Return the [X, Y] coordinate for the center point of the cell that contains the specified text.  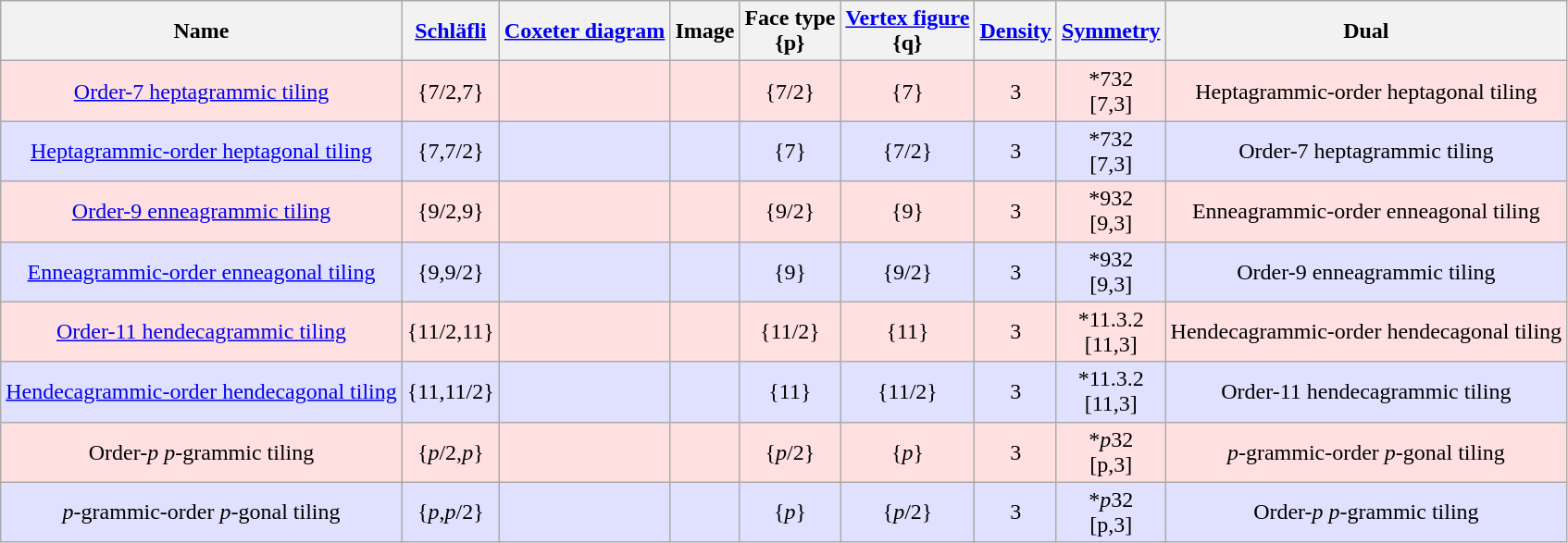
{9/2,9} [450, 211]
{11/2,11} [450, 331]
{11,11/2} [450, 392]
{9,9/2} [450, 272]
Face type{p} [790, 31]
Dual [1366, 31]
Name [202, 31]
{7/2,7} [450, 91]
Vertex figure{q} [907, 31]
{p/2,p} [450, 451]
{p,p/2} [450, 512]
Coxeter diagram [585, 31]
Image [705, 31]
Density [1015, 31]
Schläfli [450, 31]
{7,7/2} [450, 152]
Symmetry [1111, 31]
